From the cell containing the given text, extract its center point as (X, Y) coordinate. 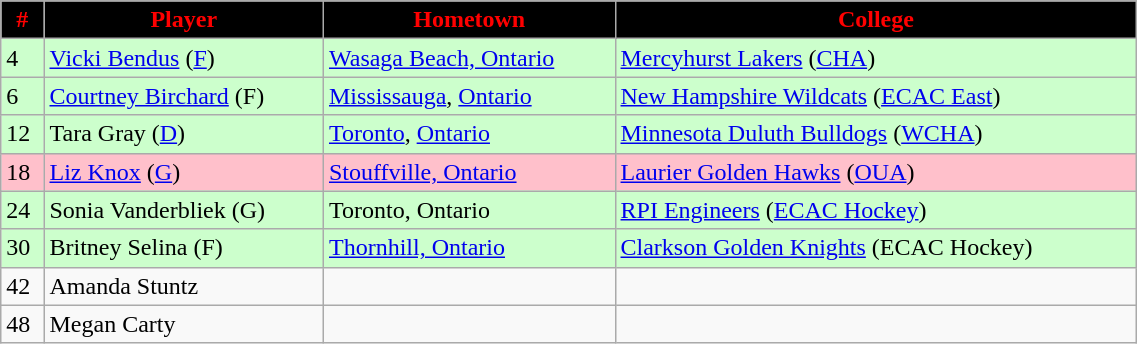
Stouffville, Ontario (469, 172)
New Hampshire Wildcats (ECAC East) (876, 96)
Megan Carty (184, 324)
College (876, 20)
24 (22, 210)
12 (22, 134)
Vicki Bendus (F) (184, 58)
Courtney Birchard (F) (184, 96)
Hometown (469, 20)
4 (22, 58)
42 (22, 286)
Minnesota Duluth Bulldogs (WCHA) (876, 134)
Amanda Stuntz (184, 286)
Liz Knox (G) (184, 172)
RPI Engineers (ECAC Hockey) (876, 210)
18 (22, 172)
Sonia Vanderbliek (G) (184, 210)
Thornhill, Ontario (469, 248)
Clarkson Golden Knights (ECAC Hockey) (876, 248)
30 (22, 248)
Wasaga Beach, Ontario (469, 58)
Mississauga, Ontario (469, 96)
# (22, 20)
Player (184, 20)
48 (22, 324)
Mercyhurst Lakers (CHA) (876, 58)
Tara Gray (D) (184, 134)
Laurier Golden Hawks (OUA) (876, 172)
6 (22, 96)
Britney Selina (F) (184, 248)
